For the text-containing cell, return its midpoint in (X, Y) coordinate format. 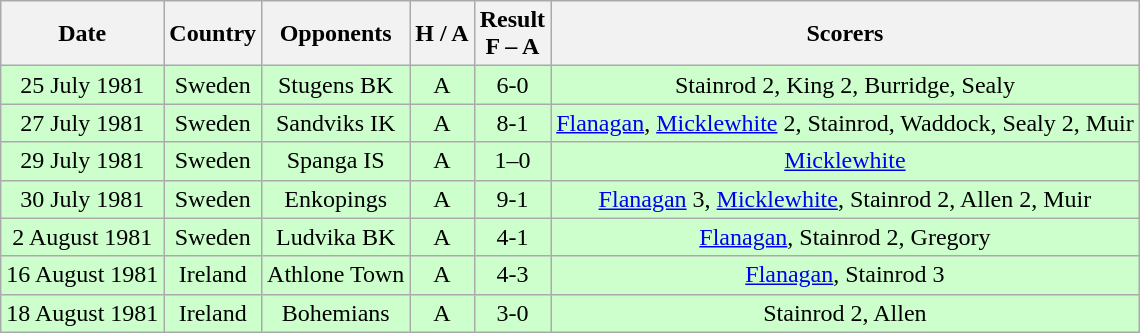
Country (213, 34)
Sandviks IK (336, 123)
1–0 (512, 161)
2 August 1981 (82, 237)
4-1 (512, 237)
8-1 (512, 123)
H / A (442, 34)
29 July 1981 (82, 161)
Stainrod 2, Allen (846, 313)
Scorers (846, 34)
Flanagan, Stainrod 2, Gregory (846, 237)
Bohemians (336, 313)
Date (82, 34)
Stugens BK (336, 85)
Stainrod 2, King 2, Burridge, Sealy (846, 85)
Micklewhite (846, 161)
25 July 1981 (82, 85)
Enkopings (336, 199)
Athlone Town (336, 275)
18 August 1981 (82, 313)
30 July 1981 (82, 199)
9-1 (512, 199)
3-0 (512, 313)
16 August 1981 (82, 275)
27 July 1981 (82, 123)
Opponents (336, 34)
Flanagan, Micklewhite 2, Stainrod, Waddock, Sealy 2, Muir (846, 123)
Flanagan, Stainrod 3 (846, 275)
6-0 (512, 85)
ResultF – A (512, 34)
Flanagan 3, Micklewhite, Stainrod 2, Allen 2, Muir (846, 199)
4-3 (512, 275)
Ludvika BK (336, 237)
Spanga IS (336, 161)
